Provide the (X, Y) coordinate of the cell's center where the given text is located.  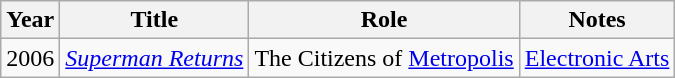
Superman Returns (154, 58)
The Citizens of Metropolis (384, 58)
Role (384, 20)
Electronic Arts (597, 58)
Year (30, 20)
2006 (30, 58)
Notes (597, 20)
Title (154, 20)
